Provide the [x, y] coordinate of the cell's center where the given text is located.  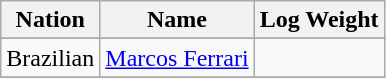
Name [177, 20]
Brazilian [50, 58]
Nation [50, 20]
Log Weight [319, 20]
Marcos Ferrari [177, 58]
